Output the (X, Y) coordinate of the center of the cell containing the given text.  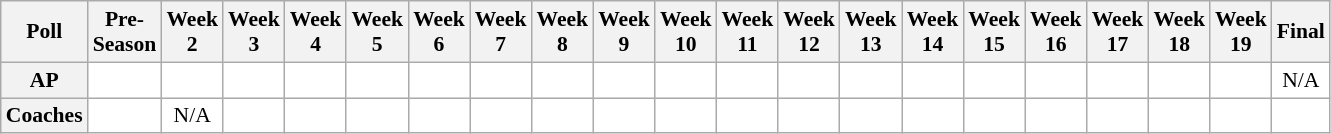
Week10 (686, 32)
Week8 (562, 32)
Week9 (624, 32)
Week19 (1241, 32)
Week5 (377, 32)
Week16 (1056, 32)
Week13 (871, 32)
Week4 (316, 32)
Final (1301, 32)
Week11 (748, 32)
Coaches (44, 116)
Week3 (254, 32)
Week18 (1179, 32)
Week7 (501, 32)
Week12 (809, 32)
Poll (44, 32)
Pre-Season (125, 32)
Week6 (439, 32)
Week15 (994, 32)
Week17 (1118, 32)
Week14 (933, 32)
Week2 (192, 32)
AP (44, 80)
